For the text-containing cell, return its midpoint in [x, y] coordinate format. 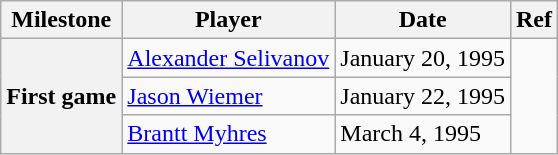
Brantt Myhres [228, 134]
March 4, 1995 [423, 134]
Alexander Selivanov [228, 58]
Player [228, 20]
January 22, 1995 [423, 96]
Milestone [62, 20]
January 20, 1995 [423, 58]
Ref [534, 20]
Date [423, 20]
First game [62, 96]
Jason Wiemer [228, 96]
